Identify which cell holds the provided text, then report its [X, Y] central coordinate. 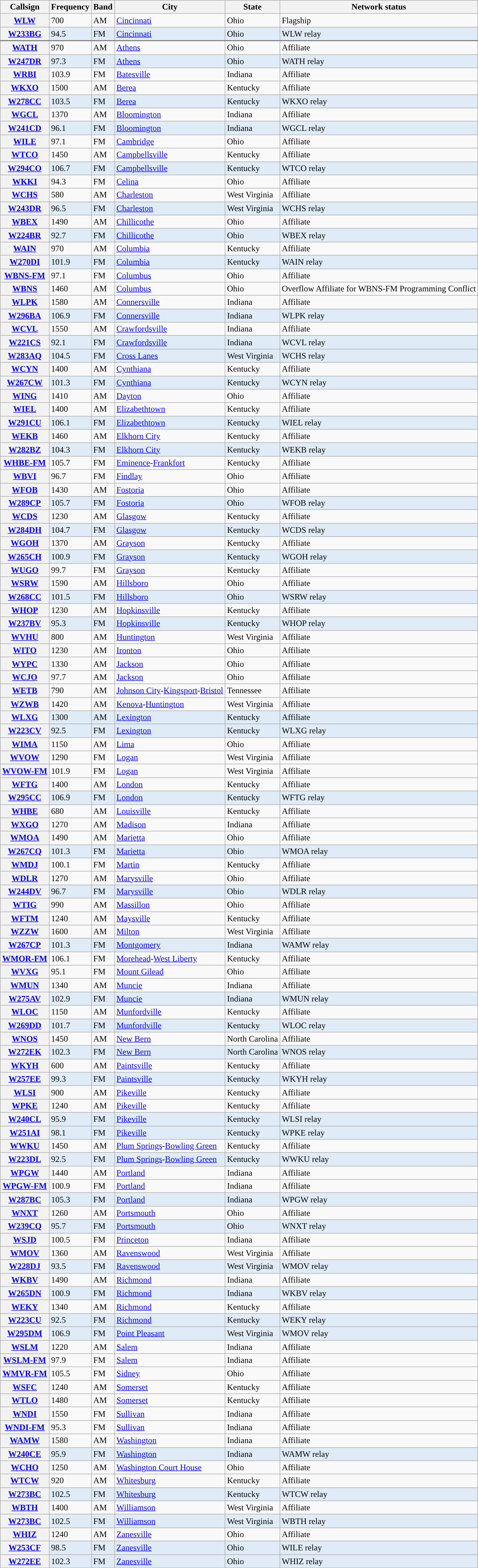
Tennessee [253, 690]
Maysville [170, 918]
99.3 [70, 1079]
Huntington [170, 637]
City [170, 7]
680 [70, 811]
100.5 [70, 1240]
W265CH [25, 557]
1220 [70, 1347]
WDLR relay [379, 891]
WLXG relay [379, 731]
WCVL relay [379, 342]
WETB [25, 690]
WHOP relay [379, 624]
WVOW [25, 758]
WYPC [25, 664]
WIEL relay [379, 423]
WFOB relay [379, 503]
WHBE [25, 811]
W241CD [25, 128]
103.9 [70, 75]
Montgomery [170, 945]
700 [70, 20]
W291CU [25, 423]
Kenova-Huntington [170, 704]
WMUN relay [379, 999]
101.7 [70, 1025]
WRBI [25, 75]
W221CS [25, 342]
WLSI [25, 1092]
WILE [25, 141]
WLPK relay [379, 316]
W272EE [25, 1561]
WMOV [25, 1253]
101.5 [70, 597]
WVOW-FM [25, 771]
Princeton [170, 1240]
Morehead-West Liberty [170, 959]
Johnson City-Kingsport-Bristol [170, 690]
W251AI [25, 1133]
WPKE [25, 1106]
WLOC relay [379, 1025]
WTIG [25, 905]
WATH relay [379, 61]
100.1 [70, 865]
W275AV [25, 999]
W269DD [25, 1025]
WKYH [25, 1066]
W272EK [25, 1052]
WPGW-FM [25, 1186]
1250 [70, 1467]
WVHU [25, 637]
W239CQ [25, 1226]
WEKY relay [379, 1320]
WNXT relay [379, 1226]
WTLO [25, 1401]
Lima [170, 744]
Band [103, 7]
1290 [70, 758]
WLXG [25, 717]
WHIZ relay [379, 1561]
Dayton [170, 396]
WAIN [25, 248]
97.7 [70, 677]
W282BZ [25, 449]
103.5 [70, 101]
W233BG [25, 34]
WSLM [25, 1347]
Eminence-Frankfort [170, 463]
93.5 [70, 1266]
WPGW [25, 1173]
WILE relay [379, 1548]
Madison [170, 824]
WNOS [25, 1039]
WAMW [25, 1441]
WKYH relay [379, 1079]
W240CL [25, 1119]
92.1 [70, 342]
WMOA relay [379, 851]
WDLR [25, 878]
95.7 [70, 1226]
WLW relay [379, 34]
WZWB [25, 704]
Martin [170, 865]
105.3 [70, 1200]
1300 [70, 717]
1420 [70, 704]
Batesville [170, 75]
W243DR [25, 208]
WTCW [25, 1481]
Sidney [170, 1374]
WNXT [25, 1213]
WPKE relay [379, 1133]
WWKU relay [379, 1159]
92.7 [70, 235]
W289CP [25, 503]
580 [70, 195]
790 [70, 690]
920 [70, 1481]
WBNS-FM [25, 276]
WBEX relay [379, 235]
Mount Gilead [170, 972]
Celina [170, 182]
Ironton [170, 650]
WCDS relay [379, 530]
W267CQ [25, 851]
W244DV [25, 891]
WNDI-FM [25, 1427]
96.5 [70, 208]
104.3 [70, 449]
WLPK [25, 302]
W224BR [25, 235]
WFTM [25, 918]
600 [70, 1066]
WCVL [25, 329]
WSRW relay [379, 597]
WING [25, 396]
WSLM-FM [25, 1360]
WPGW relay [379, 1200]
800 [70, 637]
W284DH [25, 530]
W223CV [25, 731]
WKKI [25, 182]
WMVR-FM [25, 1374]
W228DJ [25, 1266]
W294CO [25, 168]
WGOH relay [379, 557]
1410 [70, 396]
W237BV [25, 624]
W270DI [25, 262]
1500 [70, 88]
1430 [70, 489]
WIEL [25, 409]
W240CE [25, 1454]
WCDS [25, 517]
98.1 [70, 1133]
WCHO [25, 1467]
WSRW [25, 583]
WHIZ [25, 1534]
WCYN [25, 369]
W253CF [25, 1548]
WKXO relay [379, 101]
WTCO [25, 155]
WXGO [25, 824]
Findlay [170, 476]
WUGO [25, 570]
1440 [70, 1173]
1480 [70, 1401]
WFOB [25, 489]
W267CP [25, 945]
WGCL relay [379, 128]
WAIN relay [379, 262]
WZZW [25, 932]
WBEX [25, 222]
96.1 [70, 128]
WCHS [25, 195]
1360 [70, 1253]
W223DL [25, 1159]
900 [70, 1092]
WNDI [25, 1414]
W287BC [25, 1200]
WMUN [25, 985]
WITO [25, 650]
WMDJ [25, 865]
Network status [379, 7]
102.9 [70, 999]
WGCL [25, 115]
WBTH relay [379, 1521]
1600 [70, 932]
99.7 [70, 570]
94.5 [70, 34]
WKBV relay [379, 1293]
1590 [70, 583]
1330 [70, 664]
WBNS [25, 289]
WWKU [25, 1146]
Milton [170, 932]
WATH [25, 48]
W268CC [25, 597]
WNOS relay [379, 1052]
Callsign [25, 7]
WMOR-FM [25, 959]
106.7 [70, 168]
WCJO [25, 677]
990 [70, 905]
Frequency [70, 7]
95.1 [70, 972]
WTCW relay [379, 1494]
WTCO relay [379, 168]
W257EE [25, 1079]
WMOA [25, 838]
WFTG relay [379, 798]
WHBE-FM [25, 463]
WHOP [25, 610]
WKBV [25, 1280]
WCYN relay [379, 382]
Massillon [170, 905]
98.5 [70, 1548]
W247DR [25, 61]
1260 [70, 1213]
State [253, 7]
WEKY [25, 1307]
WIMA [25, 744]
WEKB relay [379, 449]
WLOC [25, 1012]
Overflow Affiliate for WBNS-FM Programming Conflict [379, 289]
WGOH [25, 543]
W278CC [25, 101]
W296BA [25, 316]
105.5 [70, 1374]
Washington Court House [170, 1467]
94.3 [70, 182]
97.9 [70, 1360]
WEKB [25, 436]
Louisville [170, 811]
97.3 [70, 61]
WKXO [25, 88]
W295CC [25, 798]
WVXG [25, 972]
WBTH [25, 1507]
Cambridge [170, 141]
Point Pleasant [170, 1333]
W283AQ [25, 356]
104.5 [70, 356]
WLW [25, 20]
W295DM [25, 1333]
W265DN [25, 1293]
Cross Lanes [170, 356]
W267CW [25, 382]
W223CU [25, 1320]
WLSI relay [379, 1119]
WSFC [25, 1387]
WSJD [25, 1240]
WBVI [25, 476]
Flagship [379, 20]
104.7 [70, 530]
WFTG [25, 784]
